Output the (x, y) coordinate of the center of the cell containing the given text.  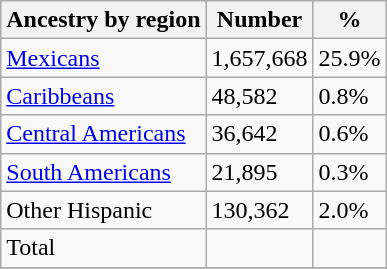
Central Americans (104, 134)
0.8% (350, 96)
Mexicans (104, 58)
130,362 (260, 210)
Other Hispanic (104, 210)
25.9% (350, 58)
0.3% (350, 172)
21,895 (260, 172)
Caribbeans (104, 96)
South Americans (104, 172)
2.0% (350, 210)
48,582 (260, 96)
36,642 (260, 134)
Ancestry by region (104, 20)
0.6% (350, 134)
% (350, 20)
Number (260, 20)
1,657,668 (260, 58)
Total (104, 248)
